Search for the cell housing the specified text and yield its (x, y) center coordinate. 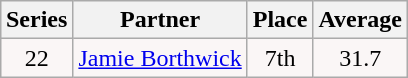
31.7 (360, 58)
22 (36, 58)
7th (280, 58)
Place (280, 20)
Jamie Borthwick (160, 58)
Series (36, 20)
Average (360, 20)
Partner (160, 20)
